Determine the [x, y] coordinate at the center of the cell enclosing the given text.  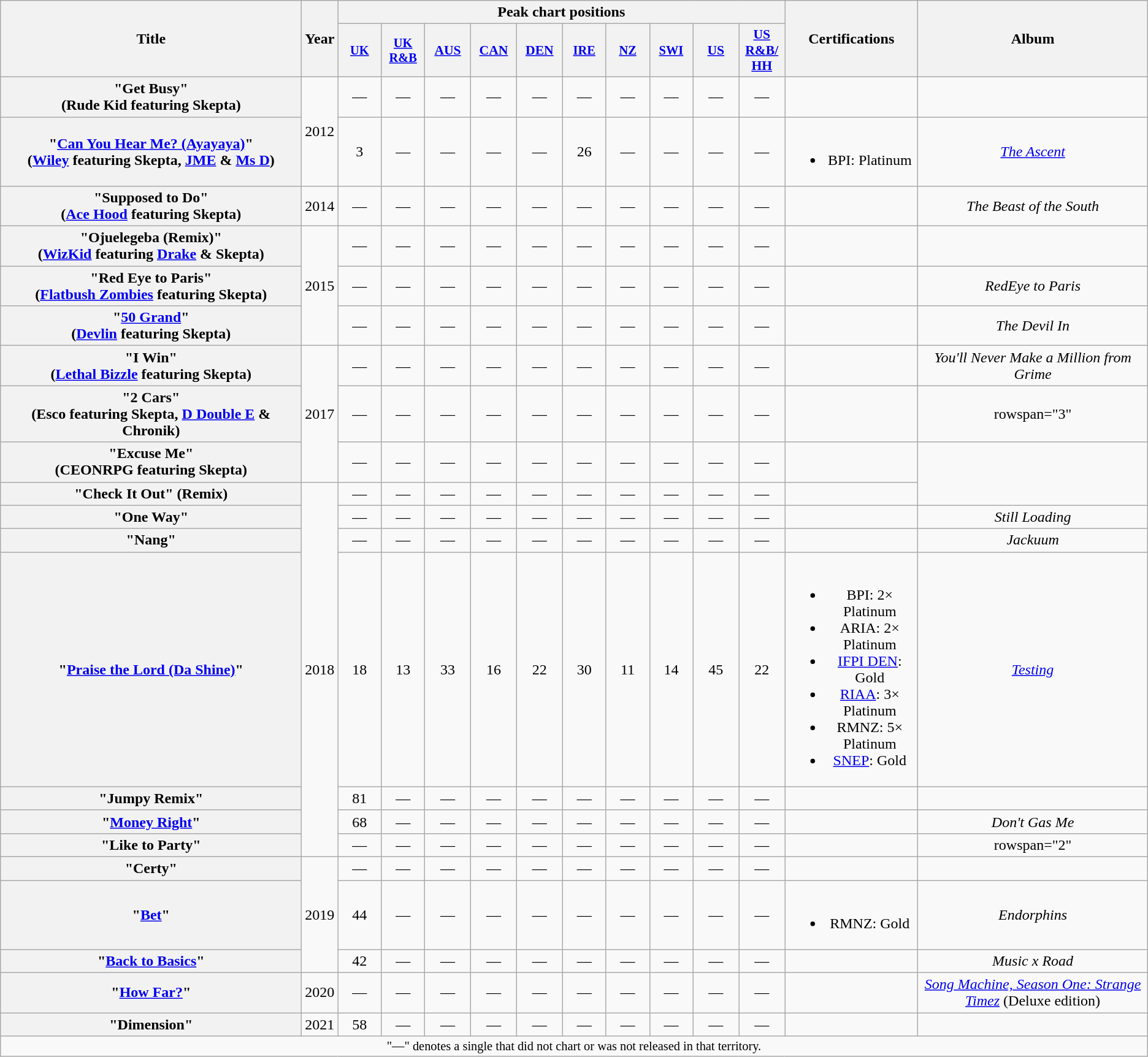
"Ojuelegeba (Remix)"(WizKid featuring Drake & Skepta) [151, 246]
Don't Gas Me [1033, 822]
"One Way" [151, 517]
Jackuum [1033, 540]
You'll Never Make a Million from Grime [1033, 365]
"Get Busy"(Rude Kid featuring Skepta) [151, 97]
"Excuse Me"(CEONRPG featuring Skepta) [151, 462]
rowspan="3" [1033, 414]
44 [359, 915]
IRE [584, 50]
NZ [628, 50]
14 [671, 670]
18 [359, 670]
Peak chart positions [562, 12]
"2 Cars"(Esco featuring Skepta, D Double E & Chronik) [151, 414]
68 [359, 822]
26 [584, 151]
16 [493, 670]
Endorphins [1033, 915]
"Dimension" [151, 1025]
Title [151, 39]
58 [359, 1025]
2017 [320, 414]
The Beast of the South [1033, 206]
"50 Grand"(Devlin featuring Skepta) [151, 326]
"Back to Basics" [151, 961]
US [716, 50]
UK [359, 50]
CAN [493, 50]
"Check It Out" (Remix) [151, 494]
Year [320, 39]
2019 [320, 915]
"Jumpy Remix" [151, 798]
"Certy" [151, 868]
The Ascent [1033, 151]
rowspan="2" [1033, 845]
2012 [320, 131]
USR&B/HH [762, 50]
"I Win"(Lethal Bizzle featuring Skepta) [151, 365]
The Devil In [1033, 326]
UKR&B [404, 50]
3 [359, 151]
81 [359, 798]
RedEye to Paris [1033, 286]
2014 [320, 206]
42 [359, 961]
"Red Eye to Paris"(Flatbush Zombies featuring Skepta) [151, 286]
Music x Road [1033, 961]
2015 [320, 286]
"How Far?" [151, 993]
"Supposed to Do"(Ace Hood featuring Skepta) [151, 206]
"—" denotes a single that did not chart or was not released in that territory. [574, 1047]
2018 [320, 670]
SWI [671, 50]
DEN [540, 50]
AUS [448, 50]
"Money Right" [151, 822]
Still Loading [1033, 517]
"Praise the Lord (Da Shine)" [151, 670]
2021 [320, 1025]
RMNZ: Gold [851, 915]
45 [716, 670]
"Like to Party" [151, 845]
Album [1033, 39]
"Bet" [151, 915]
"Can You Hear Me? (Ayayaya)"(Wiley featuring Skepta, JME & Ms D) [151, 151]
Certifications [851, 39]
11 [628, 670]
"Nang" [151, 540]
2020 [320, 993]
BPI: 2× PlatinumARIA: 2× PlatinumIFPI DEN: GoldRIAA: 3× PlatinumRMNZ: 5× PlatinumSNEP: Gold [851, 670]
33 [448, 670]
Testing [1033, 670]
13 [404, 670]
30 [584, 670]
Song Machine, Season One: Strange Timez (Deluxe edition) [1033, 993]
BPI: Platinum [851, 151]
